Return [X, Y] of the center of cell containing provided text 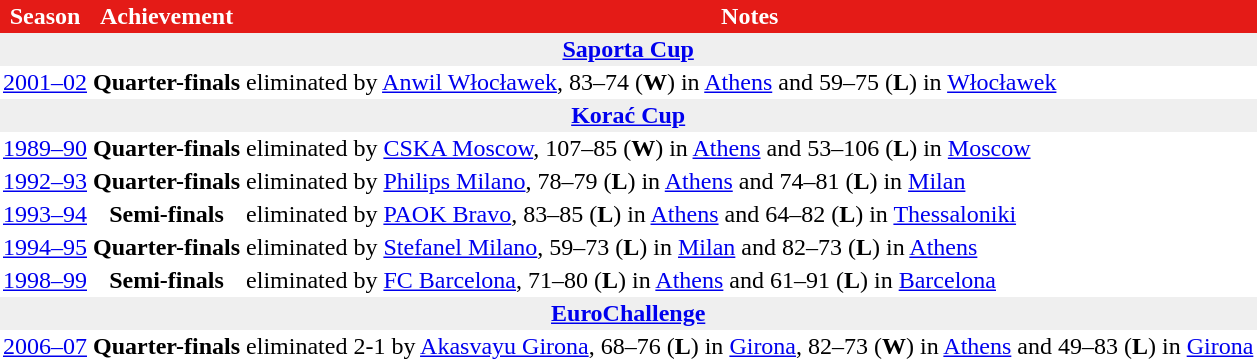
eliminated by Anwil Włocławek, 83–74 (W) in Athens and 59–75 (L) in Włocławek [750, 82]
1994–95 [45, 248]
Notes [750, 16]
Korać Cup [628, 116]
1993–94 [45, 214]
1989–90 [45, 148]
1998–99 [45, 280]
eliminated by PAOK Bravo, 83–85 (L) in Athens and 64–82 (L) in Thessaloniki [750, 214]
eliminated by FC Barcelona, 71–80 (L) in Athens and 61–91 (L) in Barcelona [750, 280]
eliminated by Stefanel Milano, 59–73 (L) in Milan and 82–73 (L) in Athens [750, 248]
eliminated by CSKA Moscow, 107–85 (W) in Athens and 53–106 (L) in Moscow [750, 148]
Season [45, 16]
1992–93 [45, 182]
EuroChallenge [628, 314]
2001–02 [45, 82]
eliminated by Philips Milano, 78–79 (L) in Athens and 74–81 (L) in Milan [750, 182]
Saporta Cup [628, 50]
Achievement [166, 16]
